Pinpoint the cell where the given text exists, returning its (x, y) midpoint coordinate. 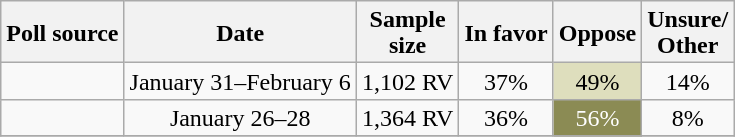
1,364 RV (407, 118)
Date (240, 32)
January 31–February 6 (240, 82)
14% (688, 82)
8% (688, 118)
Poll source (62, 32)
Samplesize (407, 32)
January 26–28 (240, 118)
Unsure/Other (688, 32)
In favor (506, 32)
56% (597, 118)
1,102 RV (407, 82)
37% (506, 82)
Oppose (597, 32)
36% (506, 118)
49% (597, 82)
